Capture the cell that displays the provided text and extract its [x, y] central coordinate. 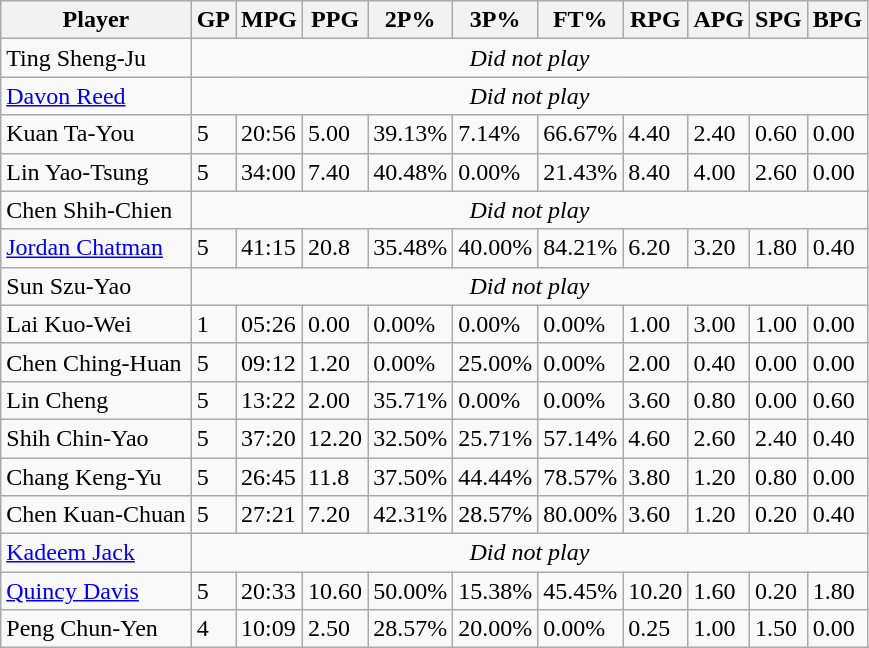
Davon Reed [96, 96]
40.00% [496, 248]
Ting Sheng-Ju [96, 58]
41:15 [270, 248]
Quincy Davis [96, 591]
20:56 [270, 134]
Lin Yao-Tsung [96, 172]
35.71% [410, 400]
15.38% [496, 591]
Jordan Chatman [96, 248]
1.50 [779, 629]
Chen Ching-Huan [96, 362]
1 [213, 324]
RPG [656, 20]
39.13% [410, 134]
20.00% [496, 629]
Player [96, 20]
Lin Cheng [96, 400]
10.60 [336, 591]
34:00 [270, 172]
7.14% [496, 134]
44.44% [496, 477]
12.20 [336, 438]
Chang Keng-Yu [96, 477]
05:26 [270, 324]
09:12 [270, 362]
20.8 [336, 248]
Sun Szu-Yao [96, 286]
7.20 [336, 515]
80.00% [580, 515]
40.48% [410, 172]
25.71% [496, 438]
26:45 [270, 477]
Kuan Ta-You [96, 134]
BPG [837, 20]
10:09 [270, 629]
FT% [580, 20]
GP [213, 20]
8.40 [656, 172]
35.48% [410, 248]
4.00 [719, 172]
2.50 [336, 629]
37.50% [410, 477]
11.8 [336, 477]
5.00 [336, 134]
32.50% [410, 438]
0.25 [656, 629]
3.20 [719, 248]
3.80 [656, 477]
Chen Kuan-Chuan [96, 515]
Shih Chin-Yao [96, 438]
1.60 [719, 591]
78.57% [580, 477]
4.60 [656, 438]
50.00% [410, 591]
APG [719, 20]
21.43% [580, 172]
10.20 [656, 591]
25.00% [496, 362]
MPG [270, 20]
45.45% [580, 591]
13:22 [270, 400]
66.67% [580, 134]
37:20 [270, 438]
4 [213, 629]
4.40 [656, 134]
27:21 [270, 515]
7.40 [336, 172]
57.14% [580, 438]
SPG [779, 20]
Lai Kuo-Wei [96, 324]
3P% [496, 20]
Kadeem Jack [96, 553]
42.31% [410, 515]
Peng Chun-Yen [96, 629]
3.00 [719, 324]
Chen Shih-Chien [96, 210]
6.20 [656, 248]
PPG [336, 20]
2P% [410, 20]
20:33 [270, 591]
84.21% [580, 248]
